For the text-containing cell, return its midpoint in [x, y] coordinate format. 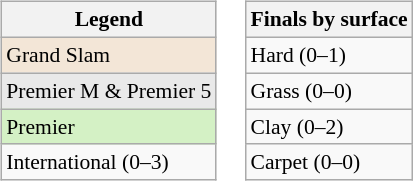
Finals by surface [328, 20]
Clay (0–2) [328, 127]
Legend [108, 20]
Premier M & Premier 5 [108, 91]
Grand Slam [108, 55]
Carpet (0–0) [328, 162]
Premier [108, 127]
Hard (0–1) [328, 55]
Grass (0–0) [328, 91]
International (0–3) [108, 162]
